Search for the cell housing the specified text and yield its (x, y) center coordinate. 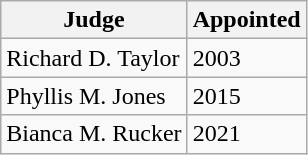
Richard D. Taylor (94, 58)
Bianca M. Rucker (94, 134)
2021 (246, 134)
Judge (94, 20)
Appointed (246, 20)
2015 (246, 96)
2003 (246, 58)
Phyllis M. Jones (94, 96)
